Find where the given text appears and provide that cell's center as (X, Y) coordinate. 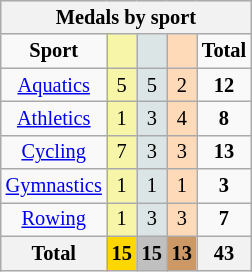
2 (182, 85)
12 (224, 85)
Athletics (54, 118)
8 (224, 118)
Rowing (54, 219)
Gymnastics (54, 186)
Sport (54, 51)
4 (182, 118)
43 (224, 253)
Medals by sport (126, 17)
Cycling (54, 152)
Aquatics (54, 85)
